For the text-containing cell, return its midpoint in (X, Y) coordinate format. 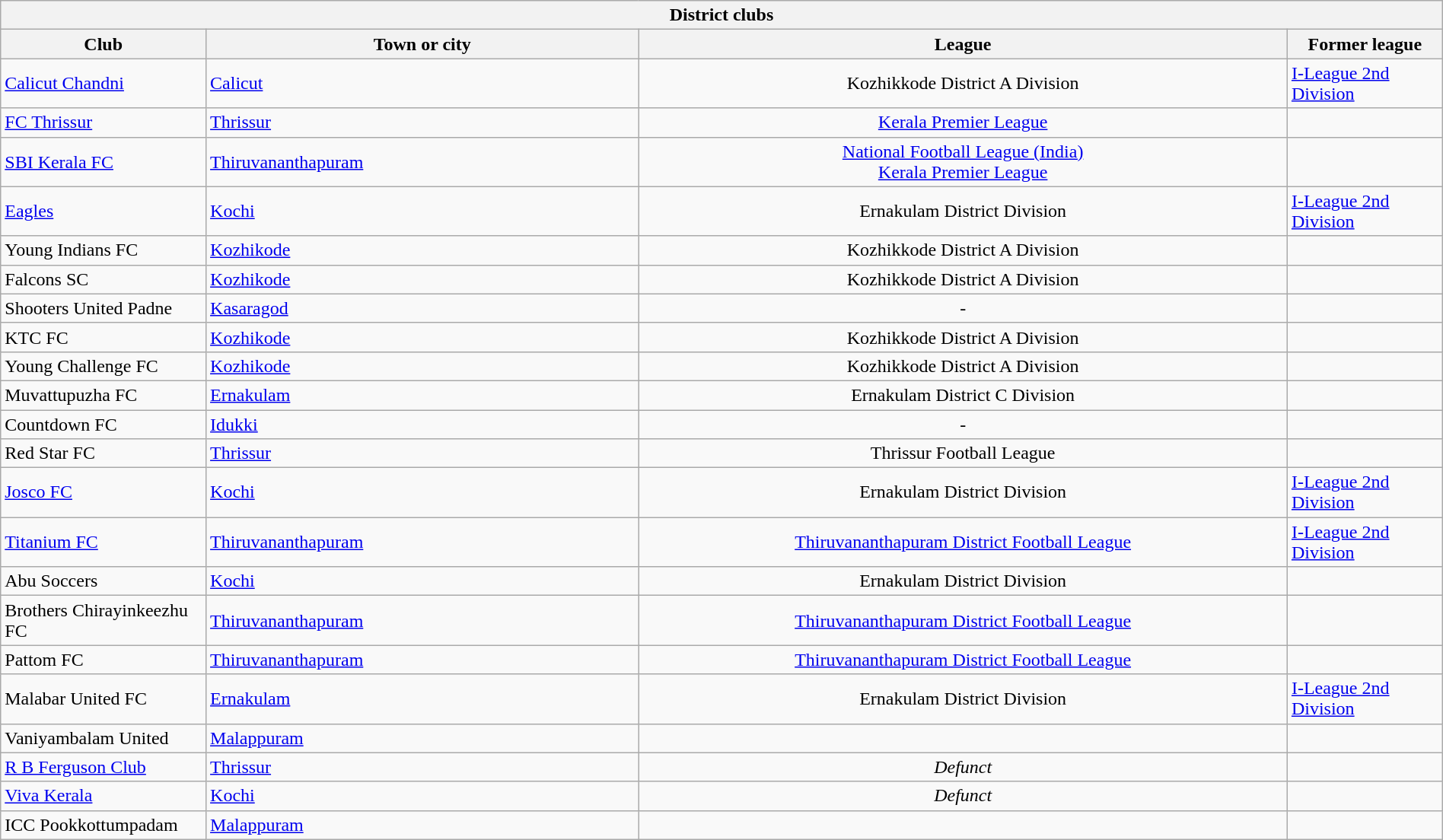
Ernakulam District C Division (964, 395)
Calicut (422, 84)
Red Star FC (104, 453)
League (964, 44)
Viva Kerala (104, 796)
KTC FC (104, 337)
Josco FC (104, 493)
Calicut Chandni (104, 84)
R B Ferguson Club (104, 767)
Eagles (104, 212)
Abu Soccers (104, 581)
Kasaragod (422, 308)
Thrissur Football League (964, 453)
Malabar United FC (104, 698)
Town or city (422, 44)
National Football League (India)Kerala Premier League (964, 161)
Countdown FC (104, 424)
Young Challenge FC (104, 366)
Pattom FC (104, 660)
District clubs (721, 15)
Falcons SC (104, 279)
Club (104, 44)
Idukki (422, 424)
FC Thrissur (104, 123)
Young Indians FC (104, 250)
ICC Pookkottumpadam (104, 825)
Muvattupuzha FC (104, 395)
Shooters United Padne (104, 308)
Vaniyambalam United (104, 738)
Brothers Chirayinkeezhu FC (104, 621)
Kerala Premier League (964, 123)
Former league (1365, 44)
Titanium FC (104, 542)
SBI Kerala FC (104, 161)
